Pinpoint the cell where the given text exists, returning its [X, Y] midpoint coordinate. 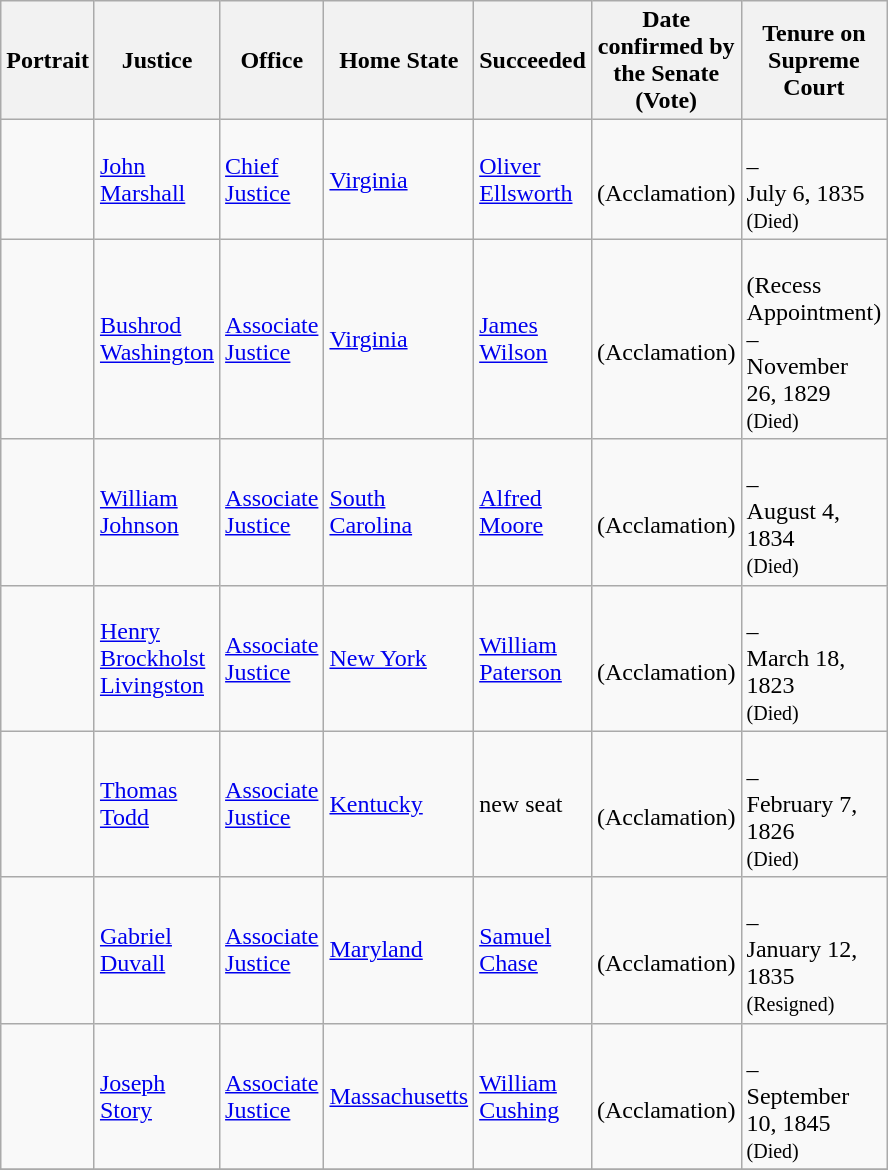
Date confirmed by the Senate(Vote) [666, 60]
South Carolina [399, 512]
Joseph Story [156, 1096]
Portrait [48, 60]
Chief Justice [272, 180]
–March 18, 1823(Died) [814, 658]
Gabriel Duvall [156, 950]
New York [399, 658]
–February 7, 1826(Died) [814, 804]
William Cushing [533, 1096]
John Marshall [156, 180]
Samuel Chase [533, 950]
new seat [533, 804]
Home State [399, 60]
–September 10, 1845(Died) [814, 1096]
Bushrod Washington [156, 339]
Maryland [399, 950]
Tenure on Supreme Court [814, 60]
Henry Brockholst Livingston [156, 658]
Alfred Moore [533, 512]
Oliver Ellsworth [533, 180]
William Johnson [156, 512]
–August 4, 1834(Died) [814, 512]
–January 12, 1835(Resigned) [814, 950]
Succeeded [533, 60]
James Wilson [533, 339]
(Recess Appointment)–November 26, 1829(Died) [814, 339]
Office [272, 60]
–July 6, 1835(Died) [814, 180]
Justice [156, 60]
Massachusetts [399, 1096]
Kentucky [399, 804]
Thomas Todd [156, 804]
William Paterson [533, 658]
